Provide the [X, Y] coordinate of the cell's center where the given text is located.  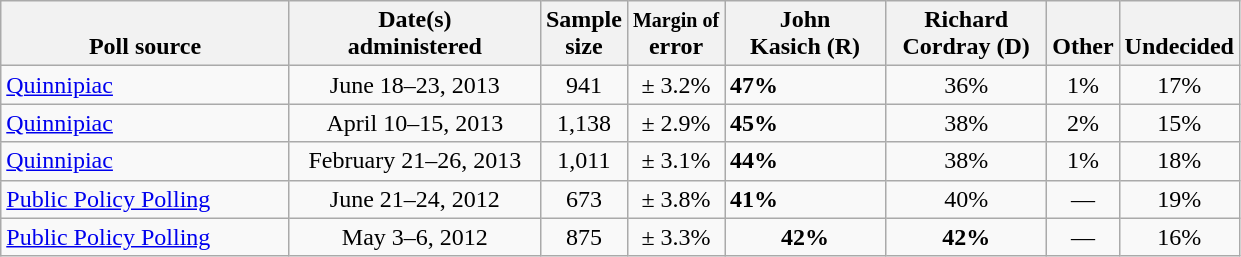
17% [1179, 85]
41% [806, 199]
45% [806, 123]
44% [806, 161]
Margin oferror [676, 34]
Date(s)administered [414, 34]
Undecided [1179, 34]
± 3.2% [676, 85]
Poll source [146, 34]
May 3–6, 2012 [414, 237]
941 [584, 85]
47% [806, 85]
JohnKasich (R) [806, 34]
19% [1179, 199]
673 [584, 199]
36% [966, 85]
Other [1083, 34]
15% [1179, 123]
± 3.3% [676, 237]
June 21–24, 2012 [414, 199]
± 3.1% [676, 161]
2% [1083, 123]
1,138 [584, 123]
Samplesize [584, 34]
40% [966, 199]
RichardCordray (D) [966, 34]
± 2.9% [676, 123]
1,011 [584, 161]
± 3.8% [676, 199]
18% [1179, 161]
875 [584, 237]
June 18–23, 2013 [414, 85]
16% [1179, 237]
February 21–26, 2013 [414, 161]
April 10–15, 2013 [414, 123]
